Identify which cell holds the provided text, then report its (X, Y) central coordinate. 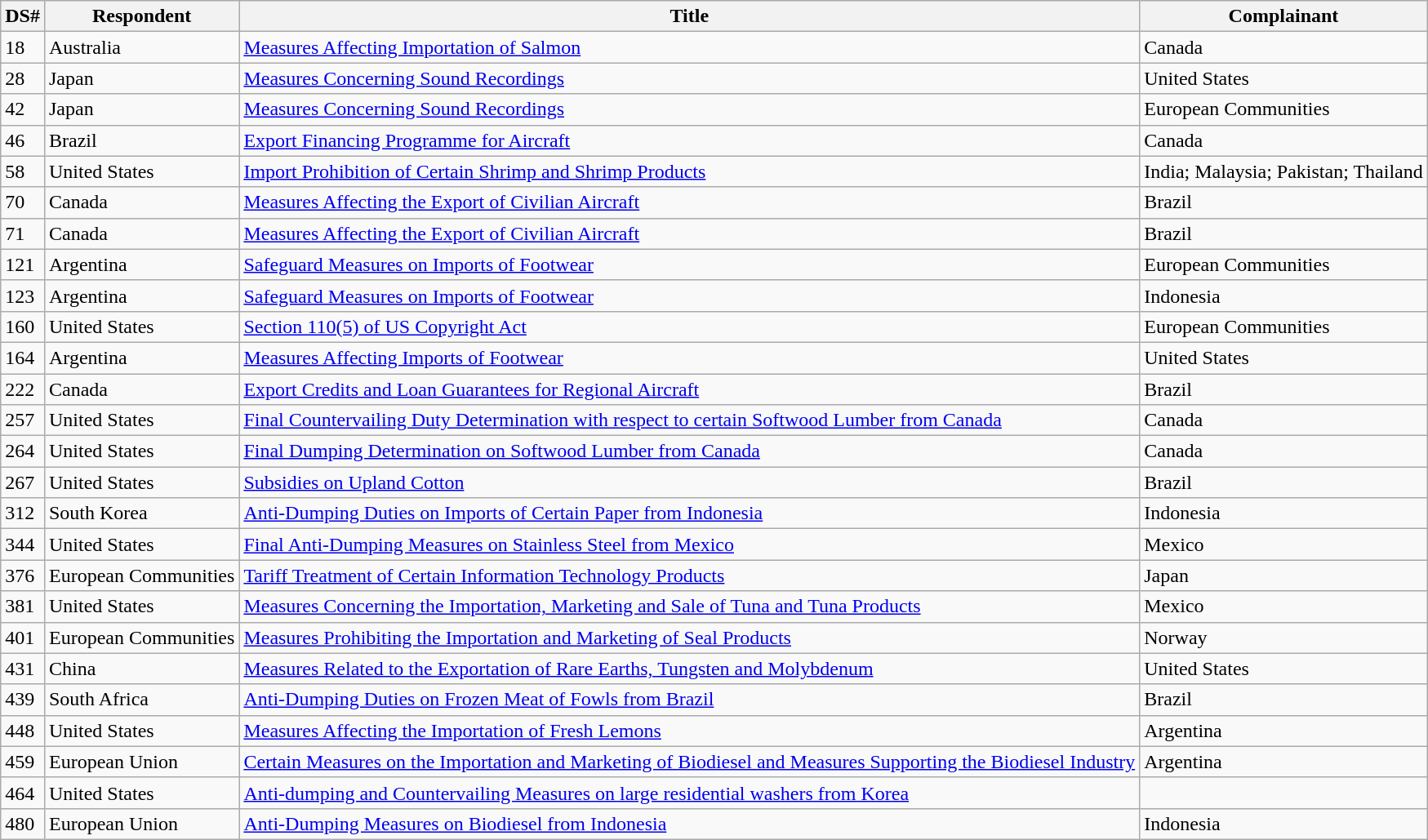
Title (689, 16)
448 (23, 731)
Anti-Dumping Duties on Imports of Certain Paper from Indonesia (689, 513)
Respondent (141, 16)
439 (23, 700)
Measures Affecting Importation of Salmon (689, 47)
Measures Affecting the Importation of Fresh Lemons (689, 731)
18 (23, 47)
Final Anti-Dumping Measures on Stainless Steel from Mexico (689, 544)
123 (23, 296)
Anti-Dumping Duties on Frozen Meat of Fowls from Brazil (689, 700)
58 (23, 171)
160 (23, 327)
46 (23, 140)
312 (23, 513)
India; Malaysia; Pakistan; Thailand (1283, 171)
464 (23, 793)
376 (23, 576)
Section 110(5) of US Copyright Act (689, 327)
Import Prohibition of Certain Shrimp and Shrimp Products (689, 171)
Measures Concerning the Importation, Marketing and Sale of Tuna and Tuna Products (689, 607)
480 (23, 824)
71 (23, 233)
Measures Affecting Imports of Footwear (689, 358)
Anti-Dumping Measures on Biodiesel from Indonesia (689, 824)
Export Credits and Loan Guarantees for Regional Aircraft (689, 389)
264 (23, 451)
70 (23, 202)
459 (23, 762)
Export Financing Programme for Aircraft (689, 140)
South Korea (141, 513)
28 (23, 78)
381 (23, 607)
401 (23, 638)
South Africa (141, 700)
DS# (23, 16)
Anti-dumping and Countervailing Measures on large residential washers from Korea (689, 793)
Tariff Treatment of Certain Information Technology Products (689, 576)
Subsidies on Upland Cotton (689, 482)
121 (23, 264)
China (141, 669)
Final Countervailing Duty Determination with respect to certain Softwood Lumber from Canada (689, 420)
Norway (1283, 638)
344 (23, 544)
222 (23, 389)
Complainant (1283, 16)
164 (23, 358)
Measures Prohibiting the Importation and Marketing of Seal Products (689, 638)
Australia (141, 47)
431 (23, 669)
267 (23, 482)
Final Dumping Determination on Softwood Lumber from Canada (689, 451)
257 (23, 420)
Certain Measures on the Importation and Marketing of Biodiesel and Measures Supporting the Biodiesel Industry (689, 762)
42 (23, 109)
Measures Related to the Exportation of Rare Earths, Tungsten and Molybdenum (689, 669)
